Capture the cell that displays the provided text and extract its (X, Y) central coordinate. 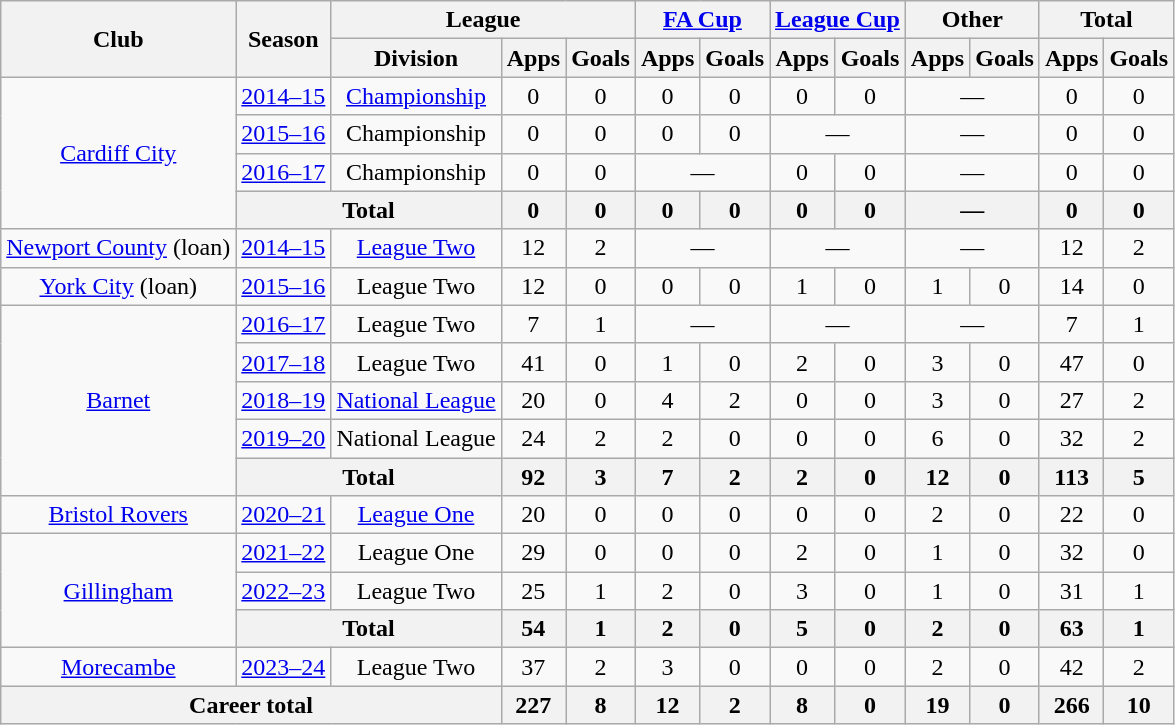
266 (1071, 705)
19 (937, 705)
14 (1071, 286)
29 (533, 553)
2017–18 (284, 362)
227 (533, 705)
League (483, 20)
Morecambe (118, 667)
4 (667, 400)
47 (1071, 362)
2019–20 (284, 438)
31 (1071, 591)
2018–19 (284, 400)
92 (533, 477)
Newport County (loan) (118, 248)
22 (1071, 515)
63 (1071, 629)
27 (1071, 400)
25 (533, 591)
54 (533, 629)
League Cup (838, 20)
10 (1139, 705)
2022–23 (284, 591)
Career total (251, 705)
Gillingham (118, 591)
6 (937, 438)
2021–22 (284, 553)
York City (loan) (118, 286)
2023–24 (284, 667)
Division (416, 58)
2020–21 (284, 515)
Barnet (118, 400)
Season (284, 39)
Club (118, 39)
Other (972, 20)
24 (533, 438)
FA Cup (702, 20)
41 (533, 362)
Bristol Rovers (118, 515)
37 (533, 667)
42 (1071, 667)
Cardiff City (118, 153)
113 (1071, 477)
